For the text-containing cell, return its midpoint in [X, Y] coordinate format. 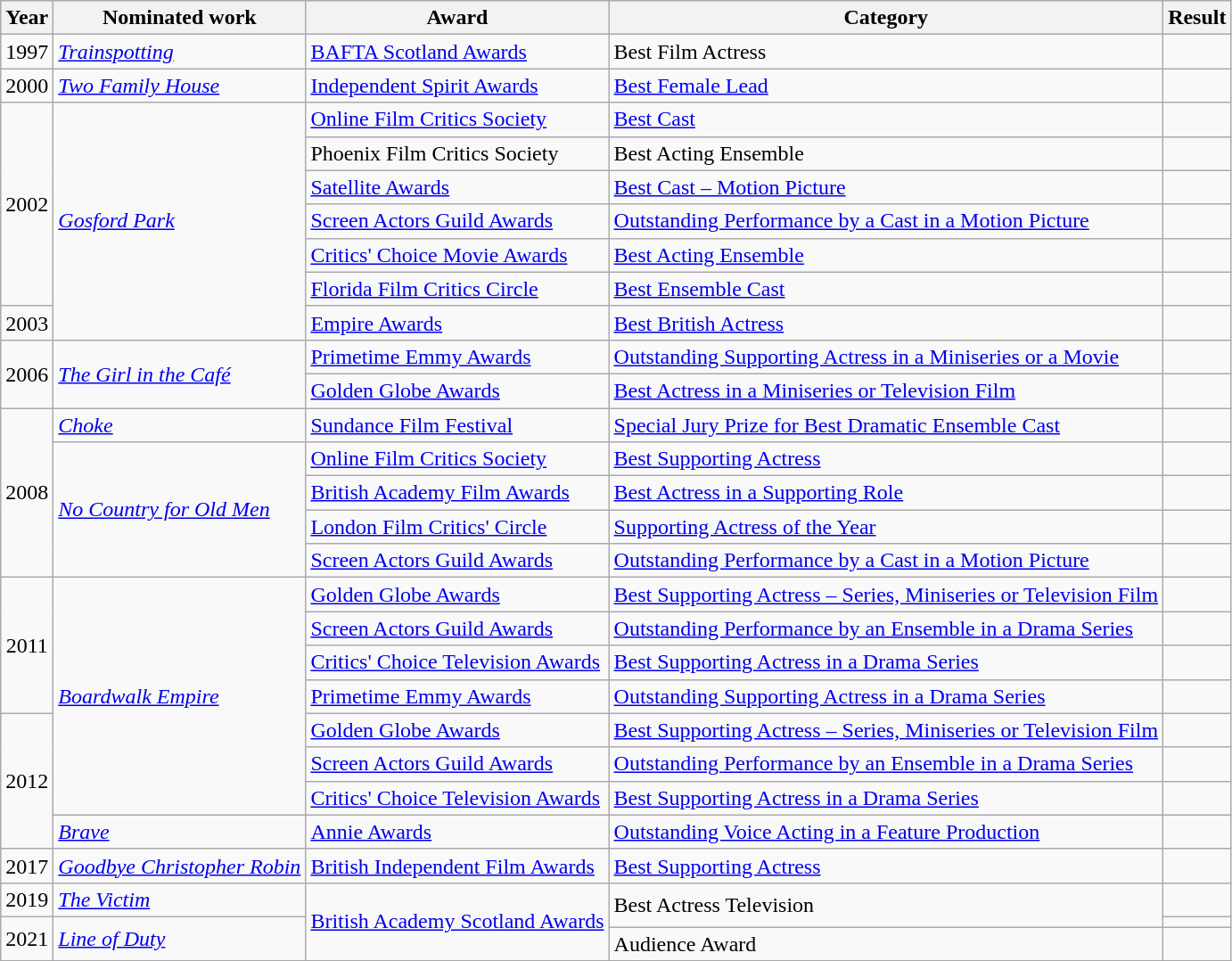
Satellite Awards [457, 187]
Outstanding Supporting Actress in a Miniseries or a Movie [886, 357]
Result [1197, 18]
Florida Film Critics Circle [457, 289]
Best Actress in a Supporting Role [886, 493]
British Independent Film Awards [457, 866]
Category [886, 18]
British Academy Scotland Awards [457, 922]
The Victim [180, 899]
2019 [27, 899]
Outstanding Voice Acting in a Feature Production [886, 832]
Brave [180, 832]
No Country for Old Men [180, 510]
Best Cast – Motion Picture [886, 187]
Goodbye Christopher Robin [180, 866]
Audience Award [886, 944]
Best Actress Television [886, 904]
Nominated work [180, 18]
2008 [27, 493]
Two Family House [180, 86]
Special Jury Prize for Best Dramatic Ensemble Cast [886, 425]
2000 [27, 86]
Line of Duty [180, 938]
2003 [27, 323]
Choke [180, 425]
Best Film Actress [886, 52]
Best Female Lead [886, 86]
Year [27, 18]
1997 [27, 52]
The Girl in the Café [180, 374]
Outstanding Supporting Actress in a Drama Series [886, 696]
Critics' Choice Movie Awards [457, 255]
2017 [27, 866]
2021 [27, 938]
Best Actress in a Miniseries or Television Film [886, 390]
2012 [27, 781]
BAFTA Scotland Awards [457, 52]
Phoenix Film Critics Society [457, 153]
Gosford Park [180, 221]
Supporting Actress of the Year [886, 527]
Sundance Film Festival [457, 425]
Boardwalk Empire [180, 696]
Best Cast [886, 119]
Empire Awards [457, 323]
Award [457, 18]
2006 [27, 374]
Independent Spirit Awards [457, 86]
Best British Actress [886, 323]
Trainspotting [180, 52]
2002 [27, 204]
Annie Awards [457, 832]
2011 [27, 645]
Best Ensemble Cast [886, 289]
London Film Critics' Circle [457, 527]
British Academy Film Awards [457, 493]
